Pinpoint the cell where the given text exists, returning its (X, Y) midpoint coordinate. 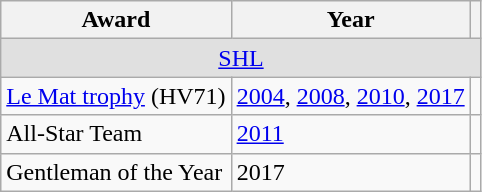
2017 (350, 172)
2011 (350, 134)
Year (350, 20)
Gentleman of the Year (116, 172)
All-Star Team (116, 134)
Award (116, 20)
2004, 2008, 2010, 2017 (350, 96)
SHL (241, 58)
Le Mat trophy (HV71) (116, 96)
